Detect which cell encompasses the target text, then output its [x, y] center coordinate. 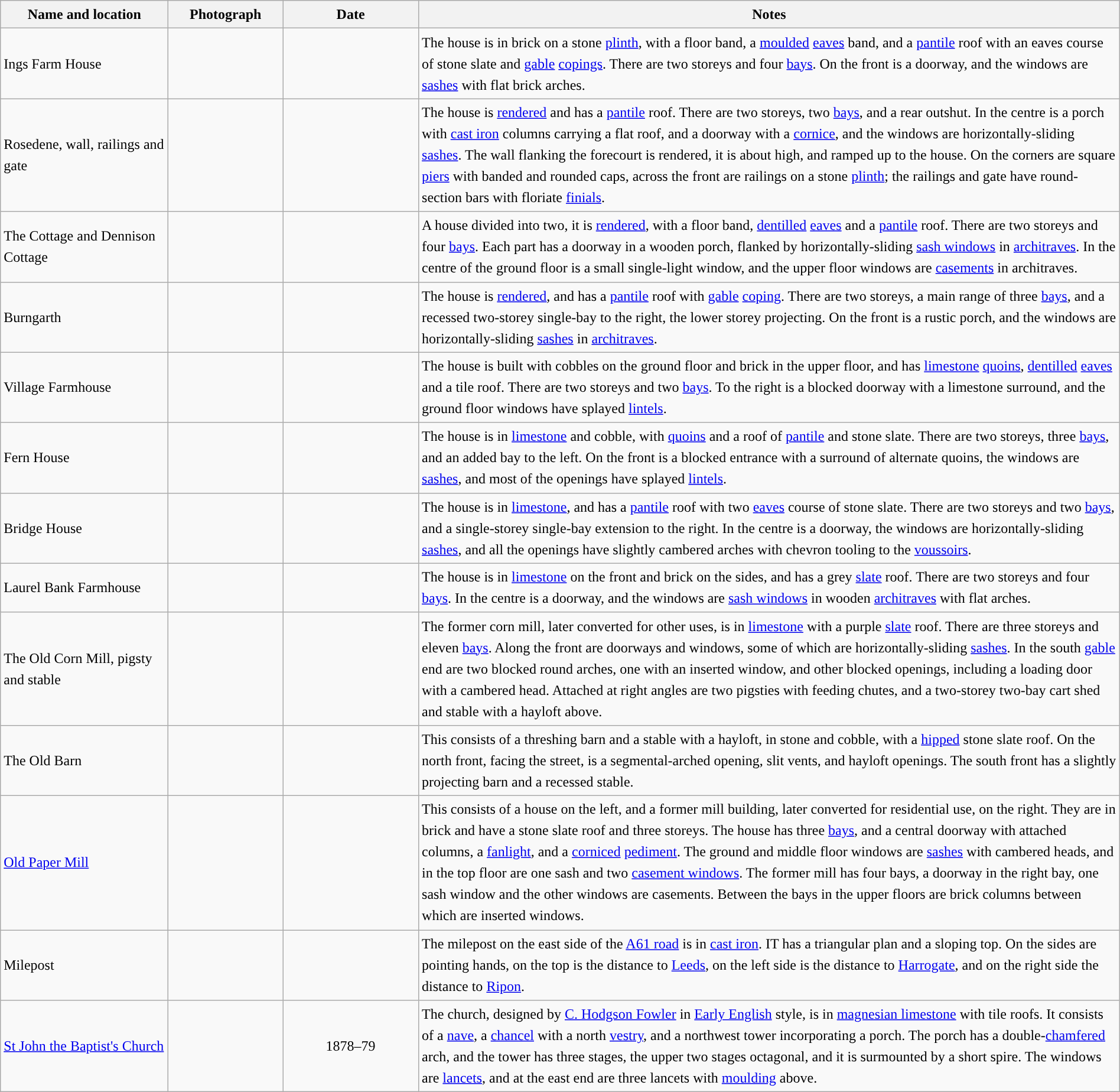
Date [351, 14]
Old Paper Mill [84, 863]
Bridge House [84, 528]
1878–79 [351, 1046]
Notes [769, 14]
The Cottage and Dennison Cottage [84, 247]
Rosedene, wall, railings and gate [84, 155]
Milepost [84, 966]
Burngarth [84, 317]
Laurel Bank Farmhouse [84, 587]
Name and location [84, 14]
St John the Baptist's Church [84, 1046]
Ings Farm House [84, 64]
Photograph [226, 14]
The Old Barn [84, 760]
The Old Corn Mill, pigsty and stable [84, 669]
Fern House [84, 457]
Village Farmhouse [84, 388]
